Output the [X, Y] coordinate of the center of the cell containing the given text.  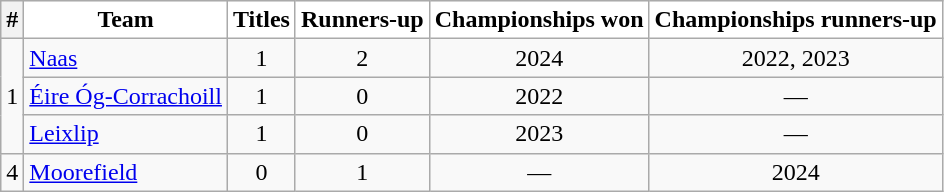
2022 [539, 96]
Leixlip [126, 134]
4 [12, 172]
Naas [126, 58]
2022, 2023 [796, 58]
Championships won [539, 20]
Titles [261, 20]
2 [362, 58]
Championships runners-up [796, 20]
Moorefield [126, 172]
Team [126, 20]
2023 [539, 134]
Runners-up [362, 20]
# [12, 20]
Éire Óg-Corrachoill [126, 96]
